Search for the cell housing the specified text and yield its [X, Y] center coordinate. 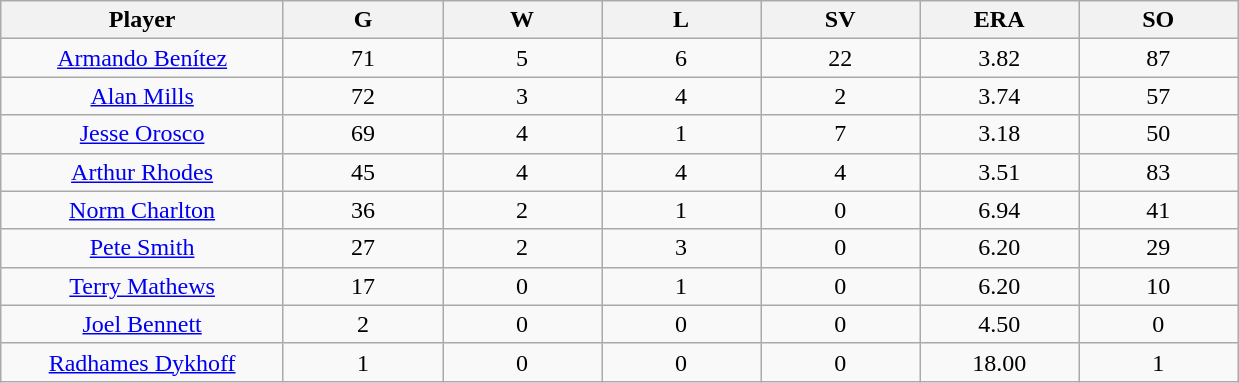
SV [840, 20]
17 [362, 286]
Pete Smith [142, 248]
Radhames Dykhoff [142, 362]
Joel Bennett [142, 324]
W [522, 20]
Player [142, 20]
Norm Charlton [142, 210]
4.50 [1000, 324]
10 [1158, 286]
6.94 [1000, 210]
ERA [1000, 20]
22 [840, 58]
45 [362, 172]
50 [1158, 134]
Alan Mills [142, 96]
71 [362, 58]
69 [362, 134]
7 [840, 134]
72 [362, 96]
5 [522, 58]
Jesse Orosco [142, 134]
Terry Mathews [142, 286]
3.74 [1000, 96]
27 [362, 248]
29 [1158, 248]
Arthur Rhodes [142, 172]
18.00 [1000, 362]
6 [682, 58]
3.18 [1000, 134]
87 [1158, 58]
3.82 [1000, 58]
3.51 [1000, 172]
57 [1158, 96]
41 [1158, 210]
36 [362, 210]
L [682, 20]
SO [1158, 20]
G [362, 20]
Armando Benítez [142, 58]
83 [1158, 172]
